Extract the (x, y) coordinate from the center of the cell holding the provided text.  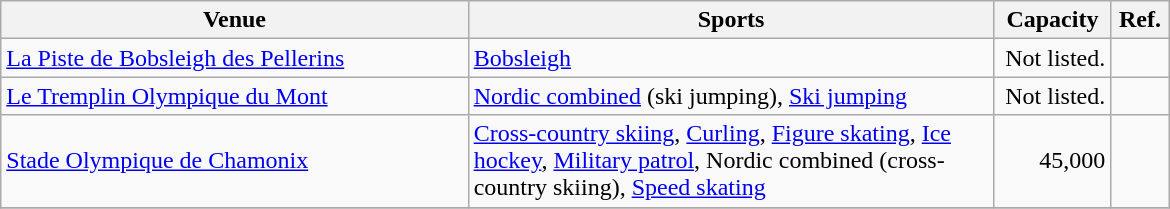
Stade Olympique de Chamonix (234, 161)
Capacity (1052, 20)
Ref. (1140, 20)
Bobsleigh (731, 58)
Le Tremplin Olympique du Mont (234, 96)
Nordic combined (ski jumping), Ski jumping (731, 96)
Venue (234, 20)
45,000 (1052, 161)
Cross-country skiing, Curling, Figure skating, Ice hockey, Military patrol, Nordic combined (cross-country skiing), Speed skating (731, 161)
La Piste de Bobsleigh des Pellerins (234, 58)
Sports (731, 20)
